Scan for the cell matching the given text and deliver its [x, y] coordinate at center. 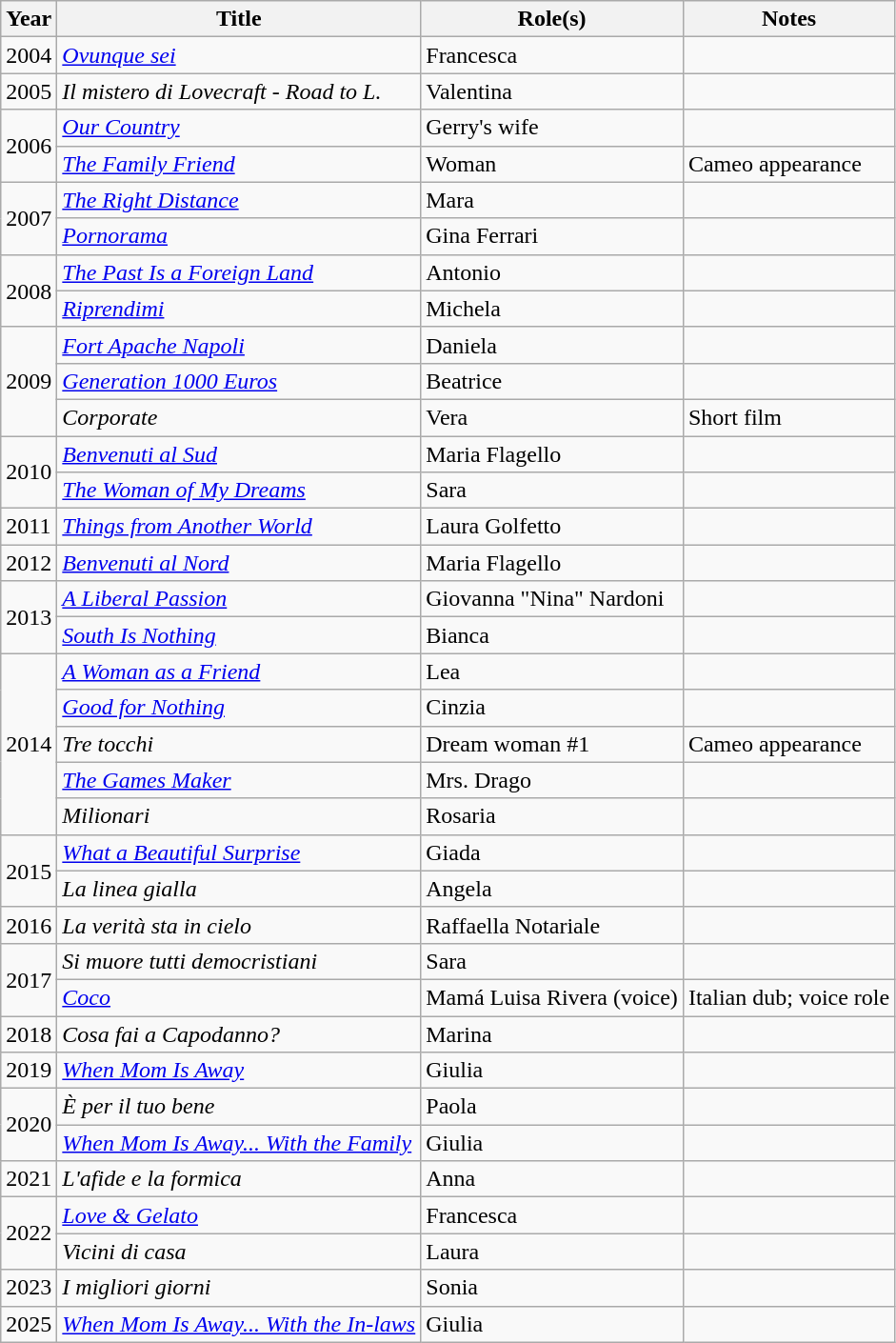
Cosa fai a Capodanno? [239, 1033]
Bianca [552, 635]
Anna [552, 1179]
Giovanna "Nina" Nardoni [552, 599]
Gina Ferrari [552, 236]
Cinzia [552, 708]
2012 [29, 563]
2022 [29, 1233]
Si muore tutti democristiani [239, 961]
The Family Friend [239, 164]
Mrs. Drago [552, 780]
The Woman of My Dreams [239, 491]
Il mistero di Lovecraft - Road to L. [239, 91]
2023 [29, 1288]
A Liberal Passion [239, 599]
Milionari [239, 816]
Laura [552, 1252]
When Mom Is Away... With the Family [239, 1143]
The Right Distance [239, 200]
I migliori giorni [239, 1288]
2008 [29, 291]
Vera [552, 417]
Daniela [552, 345]
When Mom Is Away [239, 1071]
Paola [552, 1107]
È per il tuo bene [239, 1107]
Mara [552, 200]
2025 [29, 1324]
Notes [788, 19]
2014 [29, 744]
Things from Another World [239, 527]
Mamá Luisa Rivera (voice) [552, 997]
L'afide e la formica [239, 1179]
La linea gialla [239, 889]
Dream woman #1 [552, 744]
Marina [552, 1033]
Beatrice [552, 381]
2007 [29, 218]
Riprendimi [239, 309]
Italian dub; voice role [788, 997]
Angela [552, 889]
Michela [552, 309]
Vicini di casa [239, 1252]
2019 [29, 1071]
2011 [29, 527]
2017 [29, 979]
Benvenuti al Sud [239, 454]
The Games Maker [239, 780]
2013 [29, 617]
2009 [29, 381]
Coco [239, 997]
Ovunque sei [239, 55]
Gerry's wife [552, 128]
2015 [29, 871]
2006 [29, 146]
Good for Nothing [239, 708]
2020 [29, 1125]
Year [29, 19]
Corporate [239, 417]
Raffaella Notariale [552, 925]
Short film [788, 417]
2004 [29, 55]
2016 [29, 925]
Sonia [552, 1288]
A Woman as a Friend [239, 671]
Valentina [552, 91]
2021 [29, 1179]
Pornorama [239, 236]
Generation 1000 Euros [239, 381]
When Mom Is Away... With the In-laws [239, 1324]
2005 [29, 91]
Rosaria [552, 816]
Lea [552, 671]
Laura Golfetto [552, 527]
2010 [29, 472]
Role(s) [552, 19]
Our Country [239, 128]
La verità sta in cielo [239, 925]
Benvenuti al Nord [239, 563]
Antonio [552, 272]
The Past Is a Foreign Land [239, 272]
What a Beautiful Surprise [239, 852]
Fort Apache Napoli [239, 345]
Tre tocchi [239, 744]
Giada [552, 852]
Title [239, 19]
2018 [29, 1033]
South Is Nothing [239, 635]
Woman [552, 164]
Love & Gelato [239, 1215]
